Extract the [x, y] coordinate from the center of the cell holding the provided text.  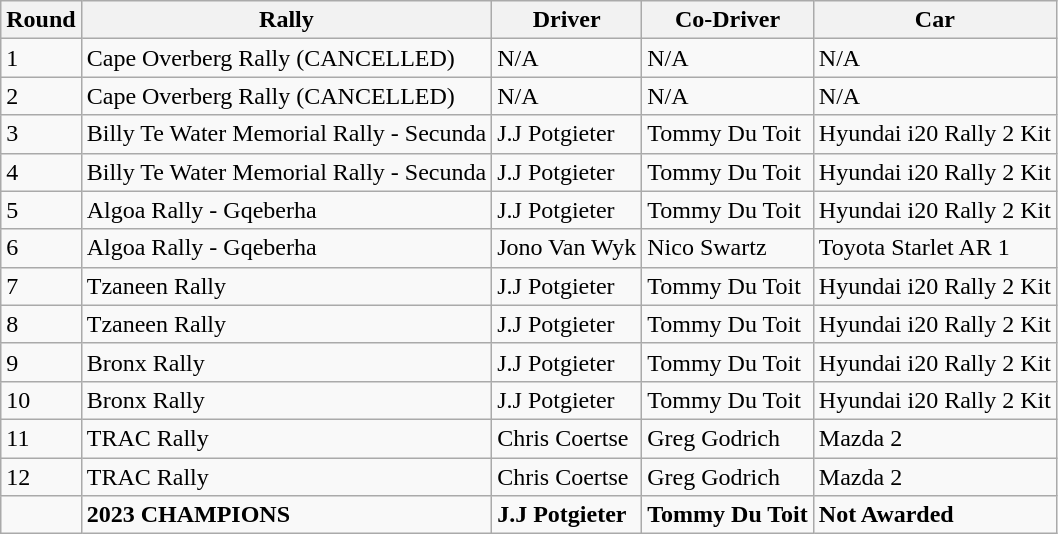
11 [41, 438]
1 [41, 58]
10 [41, 400]
Jono Van Wyk [567, 248]
Nico Swartz [728, 248]
Not Awarded [934, 515]
Toyota Starlet AR 1 [934, 248]
4 [41, 172]
7 [41, 286]
Rally [286, 20]
Car [934, 20]
2 [41, 96]
5 [41, 210]
2023 CHAMPIONS [286, 515]
Co-Driver [728, 20]
Round [41, 20]
6 [41, 248]
9 [41, 362]
Driver [567, 20]
3 [41, 134]
8 [41, 324]
12 [41, 477]
